Find where the given text appears and provide that cell's center as [x, y] coordinate. 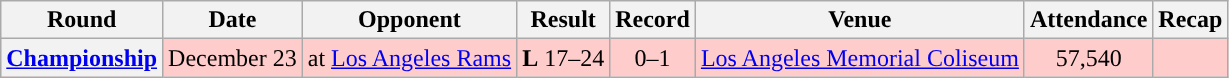
at Los Angeles Rams [409, 58]
Venue [860, 20]
Date [233, 20]
Record [653, 20]
L 17–24 [564, 58]
Attendance [1088, 20]
57,540 [1088, 58]
Championship [82, 58]
0–1 [653, 58]
Result [564, 20]
Round [82, 20]
Los Angeles Memorial Coliseum [860, 58]
Recap [1190, 20]
December 23 [233, 58]
Opponent [409, 20]
